Return (X, Y) of the center of cell containing provided text 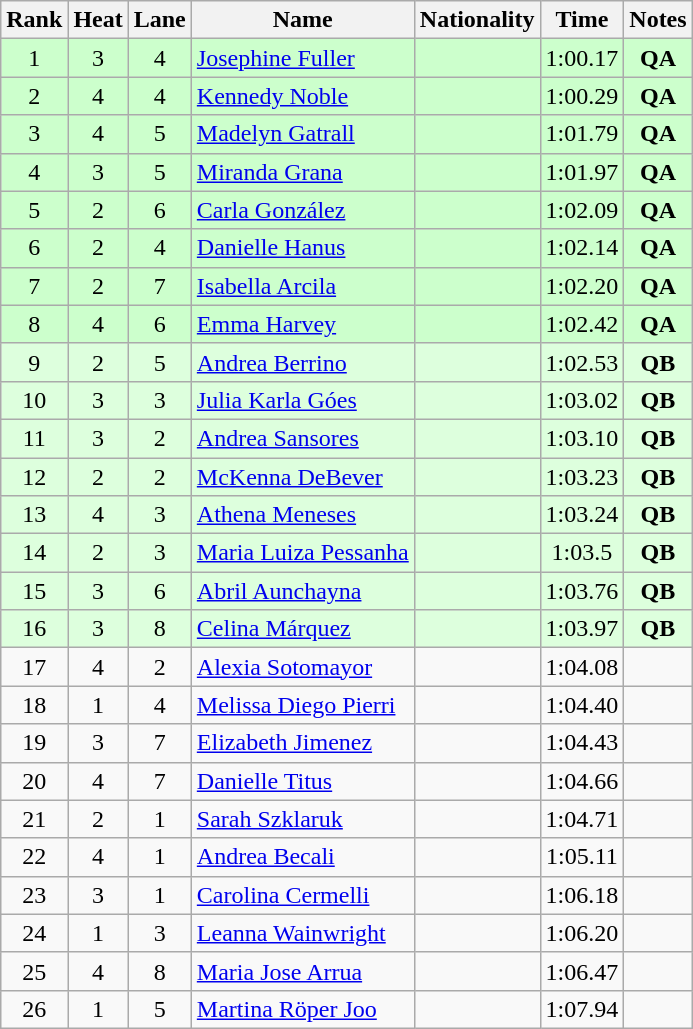
1:02.20 (582, 286)
26 (34, 1009)
1:04.71 (582, 819)
Andrea Berrino (302, 362)
1:06.20 (582, 933)
18 (34, 705)
1:03.23 (582, 477)
13 (34, 515)
1:03.24 (582, 515)
1:06.47 (582, 971)
Josephine Fuller (302, 58)
Maria Luiza Pessanha (302, 553)
21 (34, 819)
Julia Karla Góes (302, 400)
9 (34, 362)
Madelyn Gatrall (302, 134)
1:04.66 (582, 781)
1:07.94 (582, 1009)
10 (34, 400)
Maria Jose Arrua (302, 971)
Notes (658, 20)
Carla González (302, 210)
Lane (160, 20)
Kennedy Noble (302, 96)
Nationality (477, 20)
Emma Harvey (302, 324)
15 (34, 591)
1:06.18 (582, 895)
1:04.08 (582, 667)
1:01.79 (582, 134)
1:02.09 (582, 210)
Celina Márquez (302, 629)
1:02.14 (582, 248)
Name (302, 20)
Isabella Arcila (302, 286)
1:00.17 (582, 58)
Athena Meneses (302, 515)
11 (34, 438)
Andrea Sansores (302, 438)
Rank (34, 20)
Elizabeth Jimenez (302, 743)
Danielle Hanus (302, 248)
Miranda Grana (302, 172)
25 (34, 971)
1:03.02 (582, 400)
17 (34, 667)
1:03.97 (582, 629)
McKenna DeBever (302, 477)
Danielle Titus (302, 781)
16 (34, 629)
12 (34, 477)
Leanna Wainwright (302, 933)
1:03.76 (582, 591)
Carolina Cermelli (302, 895)
1:05.11 (582, 857)
Alexia Sotomayor (302, 667)
Sarah Szklaruk (302, 819)
1:02.53 (582, 362)
Melissa Diego Pierri (302, 705)
1:04.43 (582, 743)
Heat (98, 20)
19 (34, 743)
1:04.40 (582, 705)
Time (582, 20)
1:03.5 (582, 553)
23 (34, 895)
22 (34, 857)
Andrea Becali (302, 857)
1:00.29 (582, 96)
1:02.42 (582, 324)
Martina Röper Joo (302, 1009)
14 (34, 553)
1:03.10 (582, 438)
20 (34, 781)
24 (34, 933)
1:01.97 (582, 172)
Abril Aunchayna (302, 591)
